Capture the cell that displays the provided text and extract its [X, Y] central coordinate. 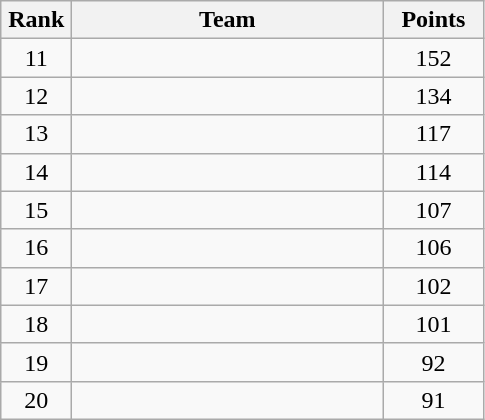
17 [36, 286]
Points [434, 20]
12 [36, 96]
19 [36, 362]
152 [434, 58]
20 [36, 400]
91 [434, 400]
Rank [36, 20]
16 [36, 248]
11 [36, 58]
13 [36, 134]
Team [228, 20]
106 [434, 248]
117 [434, 134]
14 [36, 172]
134 [434, 96]
18 [36, 324]
92 [434, 362]
15 [36, 210]
101 [434, 324]
107 [434, 210]
114 [434, 172]
102 [434, 286]
